Return (x, y) of the center of cell containing provided text 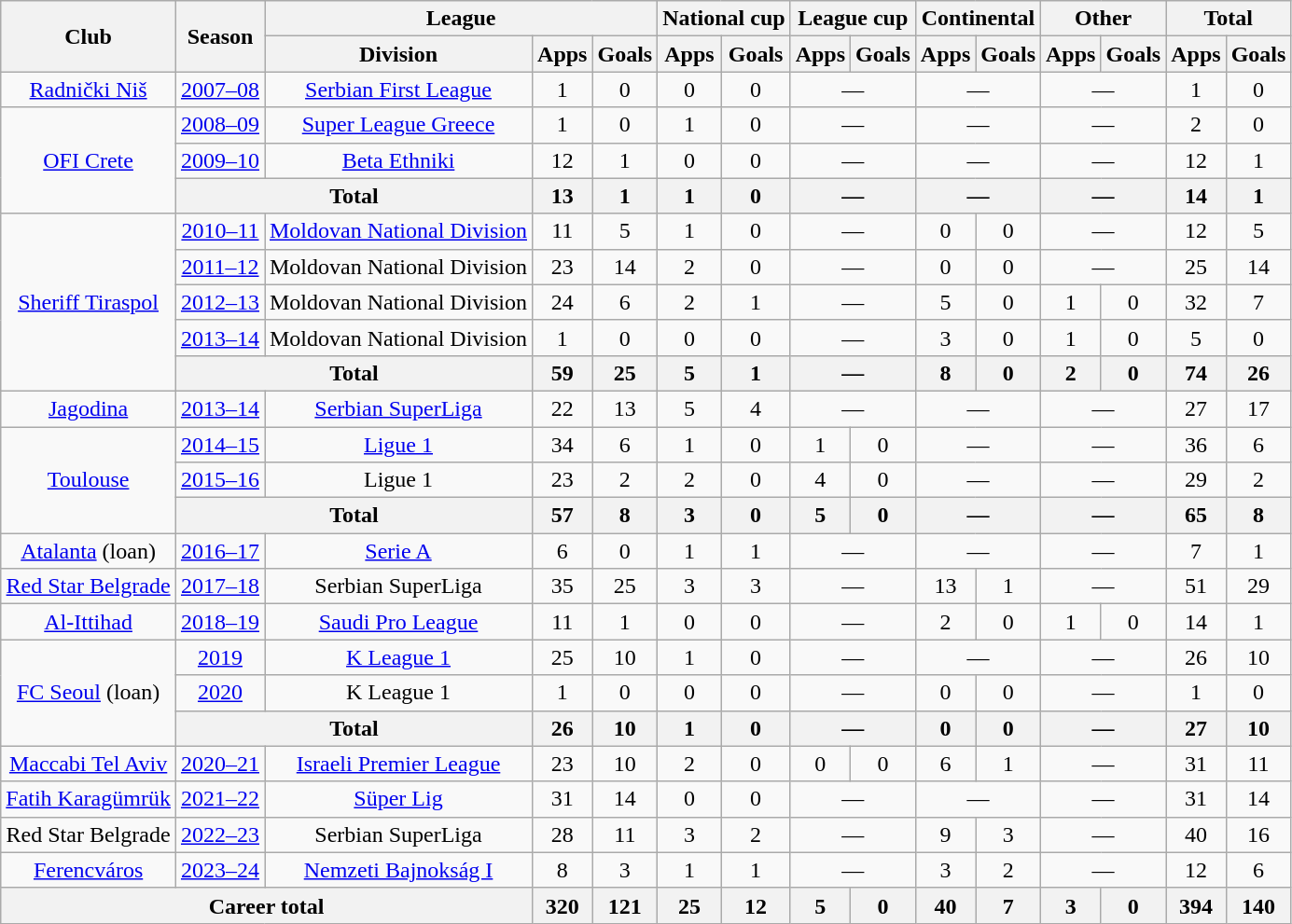
Saudi Pro League (399, 622)
34 (563, 445)
Serie A (399, 551)
2021–22 (220, 799)
2020–21 (220, 764)
Season (220, 36)
National cup (724, 19)
Radnički Niš (89, 90)
2015–16 (220, 480)
League (461, 19)
FC Seoul (loan) (89, 693)
2012–13 (220, 302)
2007–08 (220, 90)
57 (563, 516)
Al-Ittihad (89, 622)
394 (1196, 905)
2011–12 (220, 267)
16 (1258, 834)
Career total (267, 905)
140 (1258, 905)
9 (945, 834)
2023–24 (220, 870)
Super League Greece (399, 125)
Division (399, 54)
121 (625, 905)
24 (563, 302)
32 (1196, 302)
Sheriff Tiraspol (89, 302)
Süper Lig (399, 799)
Israeli Premier League (399, 764)
2010–11 (220, 231)
Beta Ethniki (399, 160)
2017–18 (220, 586)
2019 (220, 657)
320 (563, 905)
2016–17 (220, 551)
Club (89, 36)
65 (1196, 516)
2008–09 (220, 125)
Ferencváros (89, 870)
2020 (220, 693)
Serbian First League (399, 90)
51 (1196, 586)
36 (1196, 445)
OFI Crete (89, 160)
22 (563, 408)
2022–23 (220, 834)
28 (563, 834)
2009–10 (220, 160)
Jagodina (89, 408)
2018–19 (220, 622)
Other (1104, 19)
Fatih Karagümrük (89, 799)
74 (1196, 373)
35 (563, 586)
Atalanta (loan) (89, 551)
Continental (978, 19)
Nemzeti Bajnokság I (399, 870)
League cup (853, 19)
17 (1258, 408)
Toulouse (89, 480)
2014–15 (220, 445)
59 (563, 373)
Maccabi Tel Aviv (89, 764)
